Determine the (x, y) coordinate at the center of the cell enclosing the given text.  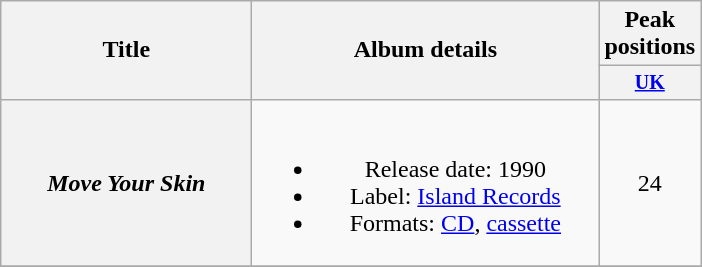
24 (650, 182)
Title (126, 50)
Release date: 1990Label: Island RecordsFormats: CD, cassette (426, 182)
UK (650, 82)
Album details (426, 50)
Move Your Skin (126, 182)
Peak positions (650, 34)
